Output the [X, Y] coordinate of the center of the cell containing the given text.  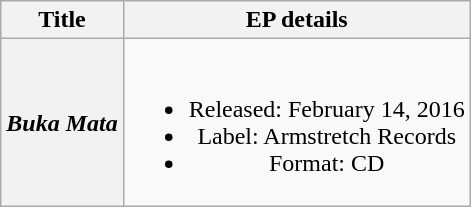
Released: February 14, 2016Label: Armstretch RecordsFormat: CD [296, 122]
Title [62, 20]
EP details [296, 20]
Buka Mata [62, 122]
